Detect which cell encompasses the target text, then output its (x, y) center coordinate. 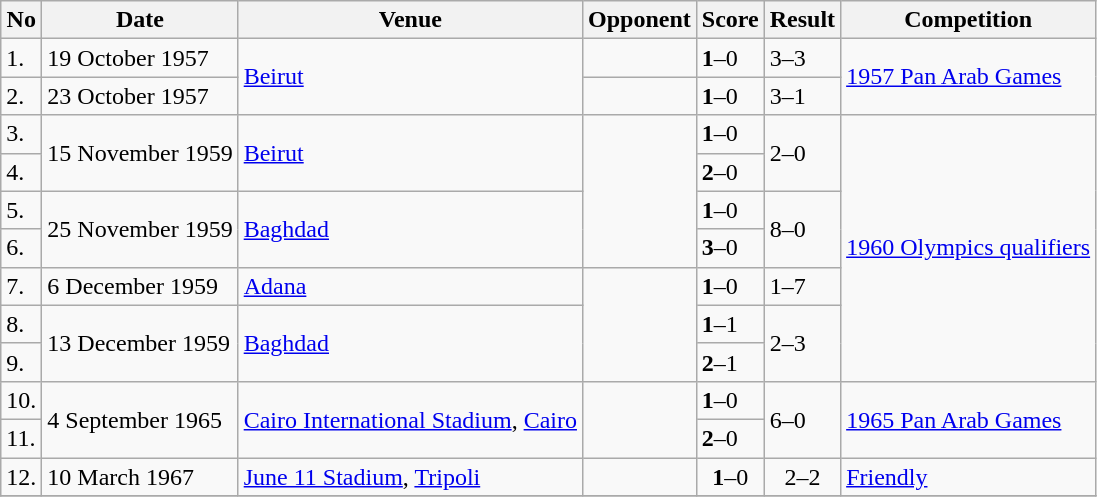
2–2 (802, 477)
3. (22, 134)
1. (22, 58)
12. (22, 477)
10 March 1967 (140, 477)
13 December 1959 (140, 343)
1–7 (802, 286)
1960 Olympics qualifiers (968, 248)
2. (22, 96)
Adana (410, 286)
19 October 1957 (140, 58)
8–0 (802, 229)
15 November 1959 (140, 153)
2–1 (730, 362)
6 December 1959 (140, 286)
6–0 (802, 419)
4 September 1965 (140, 419)
3–0 (730, 248)
Cairo International Stadium, Cairo (410, 419)
3–3 (802, 58)
Date (140, 20)
June 11 Stadium, Tripoli (410, 477)
5. (22, 210)
1–1 (730, 324)
Result (802, 20)
Venue (410, 20)
1965 Pan Arab Games (968, 419)
No (22, 20)
2–3 (802, 343)
25 November 1959 (140, 229)
11. (22, 438)
4. (22, 172)
1957 Pan Arab Games (968, 77)
Competition (968, 20)
Friendly (968, 477)
3–1 (802, 96)
9. (22, 362)
7. (22, 286)
23 October 1957 (140, 96)
10. (22, 400)
Score (730, 20)
6. (22, 248)
Opponent (639, 20)
8. (22, 324)
